Search for the cell housing the specified text and yield its [x, y] center coordinate. 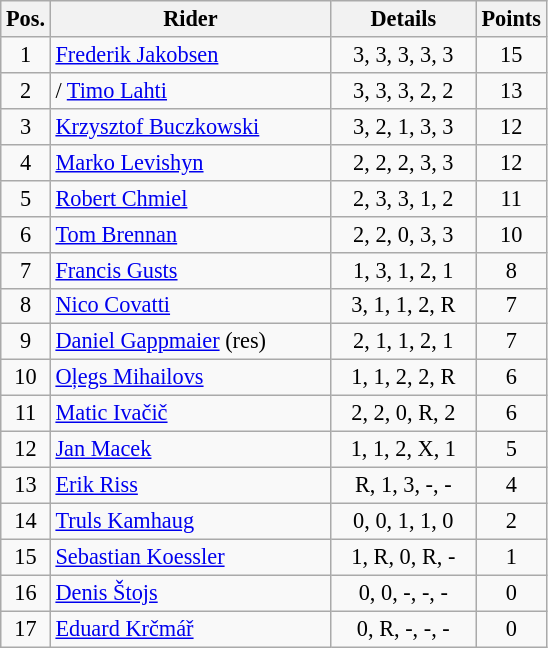
0, 0, -, -, - [404, 593]
Krzysztof Buczkowski [190, 126]
1, 1, 2, X, 1 [404, 450]
17 [26, 629]
Nico Covatti [190, 306]
Marko Levishyn [190, 162]
2, 2, 2, 3, 3 [404, 162]
Oļegs Mihailovs [190, 378]
2, 2, 0, 3, 3 [404, 234]
2, 3, 3, 1, 2 [404, 198]
Denis Štojs [190, 593]
Matic Ivačič [190, 414]
0, 0, 1, 1, 0 [404, 521]
Sebastian Koessler [190, 557]
3, 3, 3, 2, 2 [404, 90]
Jan Macek [190, 450]
1, 1, 2, 2, R [404, 378]
Eduard Krčmář [190, 629]
Pos. [26, 19]
Tom Brennan [190, 234]
2, 1, 1, 2, 1 [404, 342]
Francis Gusts [190, 270]
Daniel Gappmaier (res) [190, 342]
Erik Riss [190, 485]
16 [26, 593]
1, 3, 1, 2, 1 [404, 270]
Truls Kamhaug [190, 521]
0, R, -, -, - [404, 629]
2, 2, 0, R, 2 [404, 414]
Details [404, 19]
Rider [190, 19]
9 [26, 342]
14 [26, 521]
Points [511, 19]
Frederik Jakobsen [190, 55]
R, 1, 3, -, - [404, 485]
3, 1, 1, 2, R [404, 306]
/ Timo Lahti [190, 90]
1, R, 0, R, - [404, 557]
3 [26, 126]
3, 2, 1, 3, 3 [404, 126]
3, 3, 3, 3, 3 [404, 55]
Robert Chmiel [190, 198]
